Return the (X, Y) coordinate for the center point of the cell that contains the specified text.  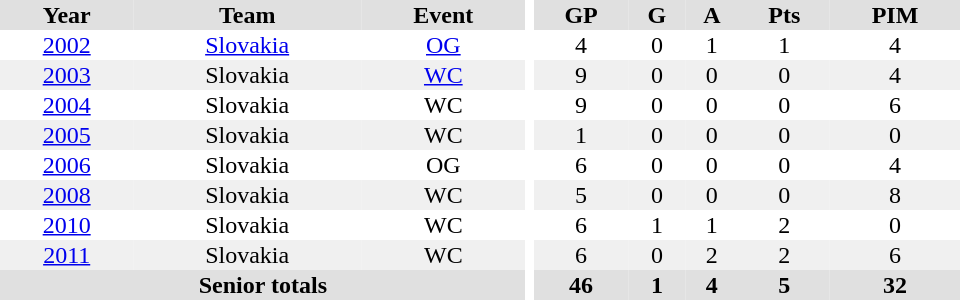
2002 (66, 45)
A (712, 15)
8 (895, 195)
32 (895, 285)
PIM (895, 15)
GP (582, 15)
Year (66, 15)
46 (582, 285)
Senior totals (263, 285)
Event (444, 15)
Pts (784, 15)
2006 (66, 165)
2003 (66, 75)
G (658, 15)
2004 (66, 105)
2010 (66, 225)
2011 (66, 255)
2005 (66, 135)
Team (247, 15)
2008 (66, 195)
